For the text-containing cell, return its midpoint in [x, y] coordinate format. 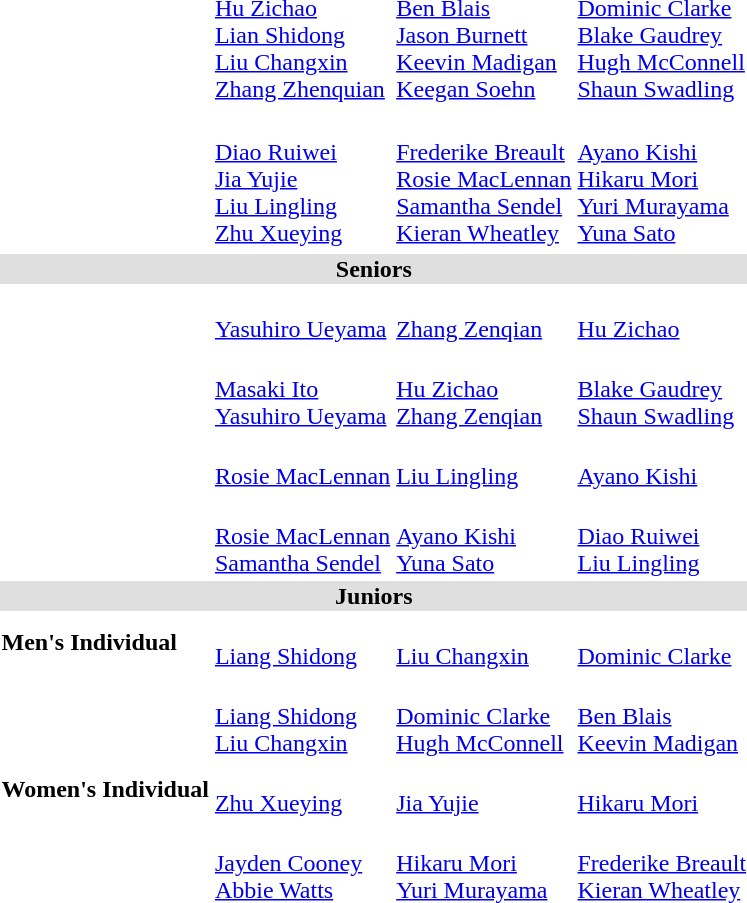
Liang ShidongLiu Changxin [302, 716]
Diao RuiweiJia YujieLiu LinglingZhu Xueying [302, 179]
Hu ZichaoZhang Zenqian [484, 389]
Jia Yujie [484, 790]
Rosie MacLennanSamantha Sendel [302, 536]
Frederike BreaultRosie MacLennanSamantha SendelKieran Wheatley [484, 179]
Ayano KishiYuna Sato [484, 536]
Liu Lingling [484, 462]
Liang Shidong [302, 642]
Men's Individual [105, 642]
Masaki ItoYasuhiro Ueyama [302, 389]
Liu Changxin [484, 642]
Women's Individual [105, 790]
Zhang Zenqian [484, 316]
Dominic ClarkeHugh McConnell [484, 716]
Rosie MacLennan [302, 462]
Zhu Xueying [302, 790]
Yasuhiro Ueyama [302, 316]
